Identify which cell holds the provided text, then report its (X, Y) central coordinate. 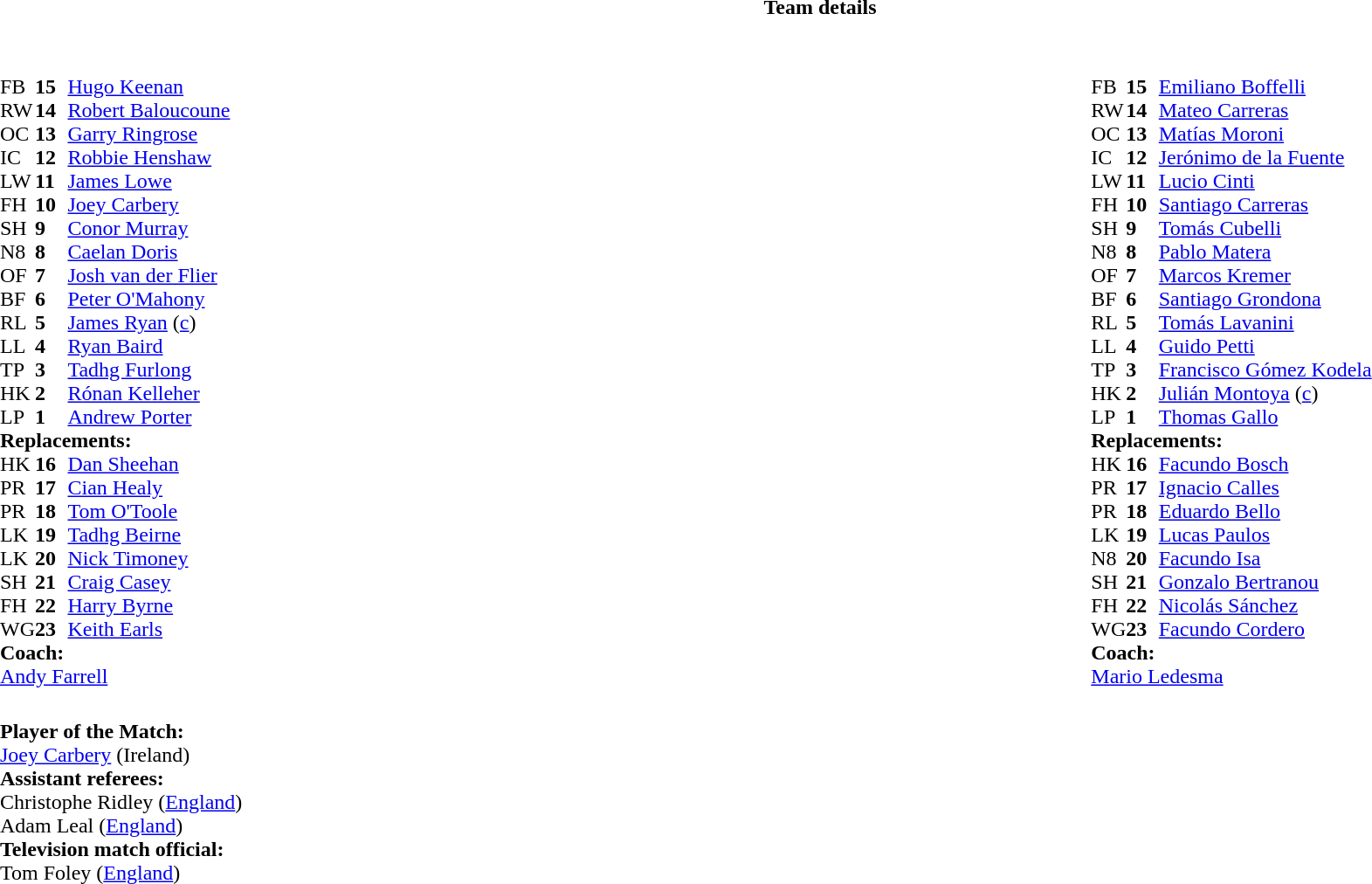
Lucio Cinti (1265, 182)
Joey Carbery (148, 204)
Emiliano Boffelli (1265, 87)
Jerónimo de la Fuente (1265, 157)
Tomás Lavanini (1265, 323)
Peter O'Mahony (148, 299)
Keith Earls (148, 629)
Andrew Porter (148, 418)
Mateo Carreras (1265, 110)
Ryan Baird (148, 346)
Nick Timoney (148, 559)
Facundo Cordero (1265, 629)
Tomás Cubelli (1265, 229)
James Lowe (148, 182)
Hugo Keenan (148, 87)
Facundo Isa (1265, 559)
Eduardo Bello (1265, 512)
Andy Farrell (115, 676)
Tadhg Beirne (148, 535)
Robert Baloucoune (148, 110)
Matías Moroni (1265, 135)
Gonzalo Bertranou (1265, 582)
Conor Murray (148, 229)
Tadhg Furlong (148, 370)
Tom O'Toole (148, 512)
Santiago Carreras (1265, 204)
Josh van der Flier (148, 276)
Craig Casey (148, 582)
Francisco Gómez Kodela (1265, 370)
Julián Montoya (c) (1265, 393)
Rónan Kelleher (148, 393)
James Ryan (c) (148, 323)
Cian Healy (148, 487)
Facundo Bosch (1265, 465)
Mario Ledesma (1231, 676)
Harry Byrne (148, 606)
Ignacio Calles (1265, 487)
Thomas Gallo (1265, 418)
Lucas Paulos (1265, 535)
Dan Sheehan (148, 465)
Santiago Grondona (1265, 299)
Garry Ringrose (148, 135)
Marcos Kremer (1265, 276)
Caelan Doris (148, 252)
Pablo Matera (1265, 252)
Guido Petti (1265, 346)
Nicolás Sánchez (1265, 606)
Robbie Henshaw (148, 157)
